For the text-containing cell, return its midpoint in (x, y) coordinate format. 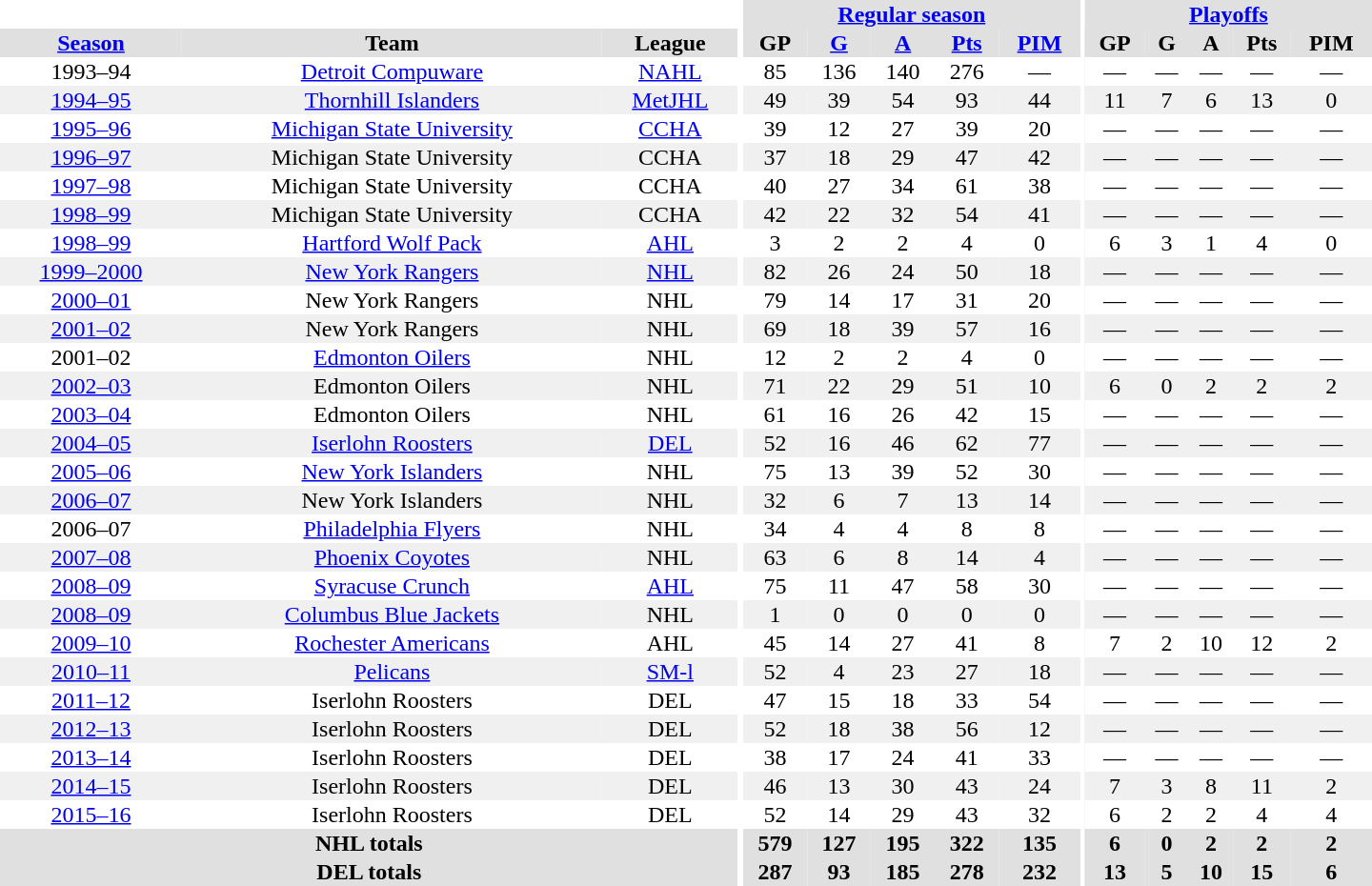
278 (966, 872)
37 (776, 157)
Playoffs (1229, 14)
NAHL (671, 71)
2014–15 (91, 786)
2003–04 (91, 414)
2007–08 (91, 557)
1995–96 (91, 129)
2015–16 (91, 815)
Regular season (912, 14)
232 (1039, 872)
2004–05 (91, 443)
44 (1039, 100)
63 (776, 557)
287 (776, 872)
5 (1166, 872)
Thornhill Islanders (393, 100)
SM-l (671, 672)
69 (776, 329)
50 (966, 272)
1997–98 (91, 186)
Syracuse Crunch (393, 586)
Pelicans (393, 672)
135 (1039, 843)
23 (903, 672)
85 (776, 71)
Team (393, 43)
2000–01 (91, 300)
Detroit Compuware (393, 71)
140 (903, 71)
2013–14 (91, 757)
Phoenix Coyotes (393, 557)
58 (966, 586)
2009–10 (91, 643)
NHL totals (370, 843)
127 (838, 843)
Rochester Americans (393, 643)
1993–94 (91, 71)
195 (903, 843)
82 (776, 272)
1994–95 (91, 100)
79 (776, 300)
MetJHL (671, 100)
45 (776, 643)
322 (966, 843)
Columbus Blue Jackets (393, 614)
2010–11 (91, 672)
1999–2000 (91, 272)
2002–03 (91, 386)
DEL totals (370, 872)
185 (903, 872)
League (671, 43)
62 (966, 443)
51 (966, 386)
136 (838, 71)
Philadelphia Flyers (393, 529)
2012–13 (91, 729)
56 (966, 729)
71 (776, 386)
Season (91, 43)
579 (776, 843)
1996–97 (91, 157)
49 (776, 100)
31 (966, 300)
77 (1039, 443)
40 (776, 186)
2011–12 (91, 700)
57 (966, 329)
2005–06 (91, 472)
276 (966, 71)
Hartford Wolf Pack (393, 243)
